Find where the given text appears and provide that cell's center as (x, y) coordinate. 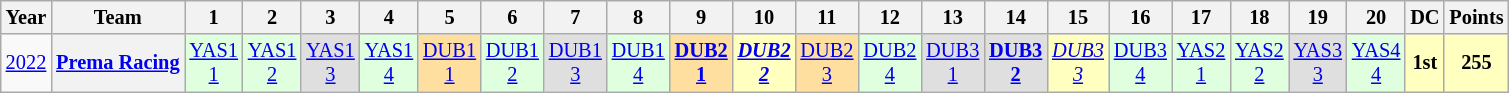
YAS21 (1201, 63)
DUB34 (1140, 63)
DUB32 (1016, 63)
13 (952, 17)
2022 (26, 63)
DUB12 (512, 63)
9 (702, 17)
Team (118, 17)
20 (1376, 17)
Points (1476, 17)
DUB24 (890, 63)
18 (1259, 17)
YAS12 (272, 63)
16 (1140, 17)
DUB23 (826, 63)
10 (764, 17)
12 (890, 17)
14 (1016, 17)
17 (1201, 17)
DUB33 (1078, 63)
8 (638, 17)
4 (389, 17)
5 (450, 17)
19 (1318, 17)
2 (272, 17)
11 (826, 17)
DUB11 (450, 63)
255 (1476, 63)
YAS11 (213, 63)
DUB21 (702, 63)
DUB31 (952, 63)
YAS33 (1318, 63)
15 (1078, 17)
1 (213, 17)
1st (1424, 63)
DUB14 (638, 63)
YAS13 (330, 63)
DUB13 (576, 63)
Year (26, 17)
3 (330, 17)
DUB22 (764, 63)
YAS14 (389, 63)
YAS22 (1259, 63)
6 (512, 17)
DC (1424, 17)
7 (576, 17)
YAS44 (1376, 63)
Prema Racing (118, 63)
